From the cell containing the given text, extract its center point as [X, Y] coordinate. 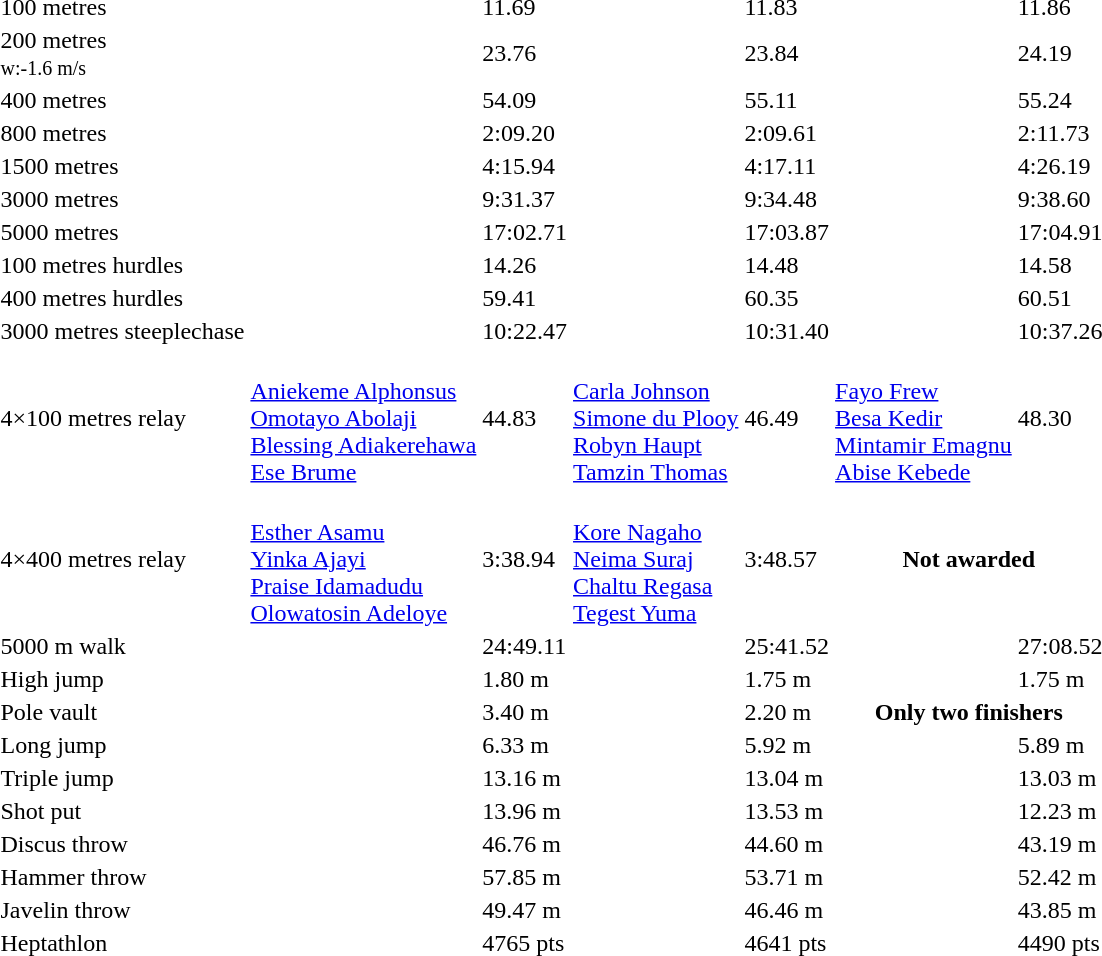
13.53 m [787, 811]
6.33 m [525, 745]
57.85 m [525, 877]
9:31.37 [525, 199]
14.26 [525, 265]
46.76 m [525, 844]
55.11 [787, 100]
49.47 m [525, 910]
13.16 m [525, 778]
2:09.20 [525, 133]
23.84 [787, 54]
59.41 [525, 298]
17:02.71 [525, 232]
10:31.40 [787, 331]
4:15.94 [525, 166]
3:38.94 [525, 559]
Esther AsamuYinka AjayiPraise IdamaduduOlowatosin Adeloye [364, 559]
13.04 m [787, 778]
44.60 m [787, 844]
25:41.52 [787, 646]
2.20 m [787, 712]
44.83 [525, 418]
46.49 [787, 418]
14.48 [787, 265]
17:03.87 [787, 232]
46.46 m [787, 910]
Fayo FrewBesa KedirMintamir EmagnuAbise Kebede [924, 418]
3:48.57 [787, 559]
4:17.11 [787, 166]
Kore NagahoNeima SurajChaltu RegasaTegest Yuma [656, 559]
1.80 m [525, 679]
5.92 m [787, 745]
54.09 [525, 100]
24:49.11 [525, 646]
60.35 [787, 298]
1.75 m [787, 679]
13.96 m [525, 811]
2:09.61 [787, 133]
Aniekeme AlphonsusOmotayo AbolajiBlessing AdiakerehawaEse Brume [364, 418]
Carla JohnsonSimone du PlooyRobyn HauptTamzin Thomas [656, 418]
53.71 m [787, 877]
9:34.48 [787, 199]
10:22.47 [525, 331]
23.76 [525, 54]
3.40 m [525, 712]
